Search for the cell housing the specified text and yield its [X, Y] center coordinate. 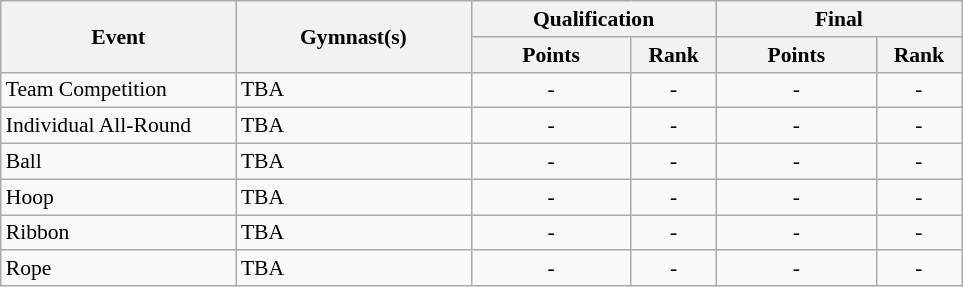
Ribbon [118, 233]
Event [118, 36]
Ball [118, 162]
Final [838, 19]
Qualification [594, 19]
Hoop [118, 197]
Rope [118, 269]
Gymnast(s) [354, 36]
Team Competition [118, 90]
Individual All-Round [118, 126]
